Detect which cell encompasses the target text, then output its (X, Y) center coordinate. 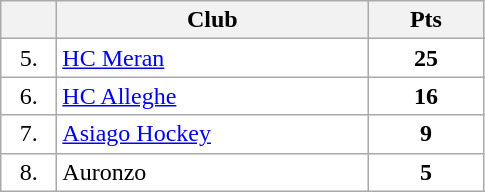
HC Alleghe (212, 96)
8. (29, 172)
Asiago Hockey (212, 134)
5. (29, 58)
Pts (426, 20)
25 (426, 58)
Auronzo (212, 172)
6. (29, 96)
HC Meran (212, 58)
9 (426, 134)
5 (426, 172)
16 (426, 96)
Club (212, 20)
7. (29, 134)
